Search for the cell housing the specified text and yield its (X, Y) center coordinate. 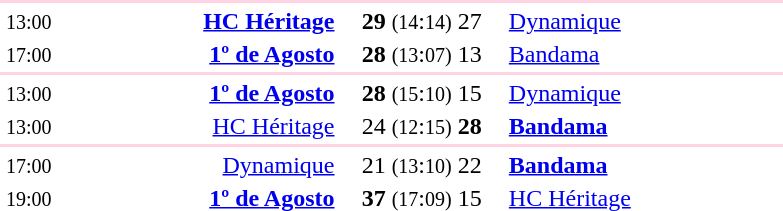
24 (12:15) 28 (422, 126)
28 (13:07) 13 (422, 54)
21 (13:10) 22 (422, 165)
29 (14:14) 27 (422, 21)
28 (15:10) 15 (422, 93)
